Capture the cell that displays the provided text and extract its (x, y) central coordinate. 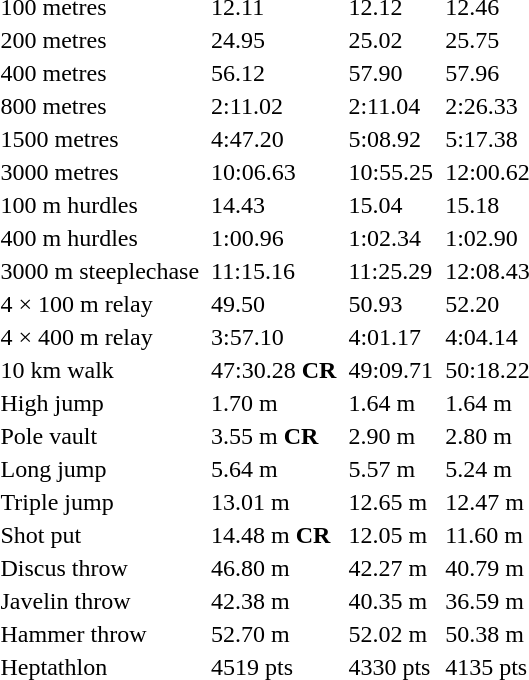
15.04 (391, 205)
1.64 m (391, 403)
50.93 (391, 304)
2:11.02 (274, 106)
4:47.20 (274, 139)
2:11.04 (391, 106)
1:00.96 (274, 238)
42.38 m (274, 601)
12.05 m (391, 535)
5.64 m (274, 469)
5:08.92 (391, 139)
52.02 m (391, 634)
52.70 m (274, 634)
11:15.16 (274, 271)
46.80 m (274, 568)
1.70 m (274, 403)
25.02 (391, 40)
56.12 (274, 73)
4:01.17 (391, 337)
10:55.25 (391, 172)
1:02.34 (391, 238)
13.01 m (274, 502)
14.43 (274, 205)
3:57.10 (274, 337)
49:09.71 (391, 370)
49.50 (274, 304)
12.65 m (391, 502)
40.35 m (391, 601)
14.48 m CR (274, 535)
10:06.63 (274, 172)
2.90 m (391, 436)
3.55 m CR (274, 436)
47:30.28 CR (274, 370)
11:25.29 (391, 271)
5.57 m (391, 469)
24.95 (274, 40)
57.90 (391, 73)
42.27 m (391, 568)
